Provide the [X, Y] coordinate of the cell's center where the given text is located.  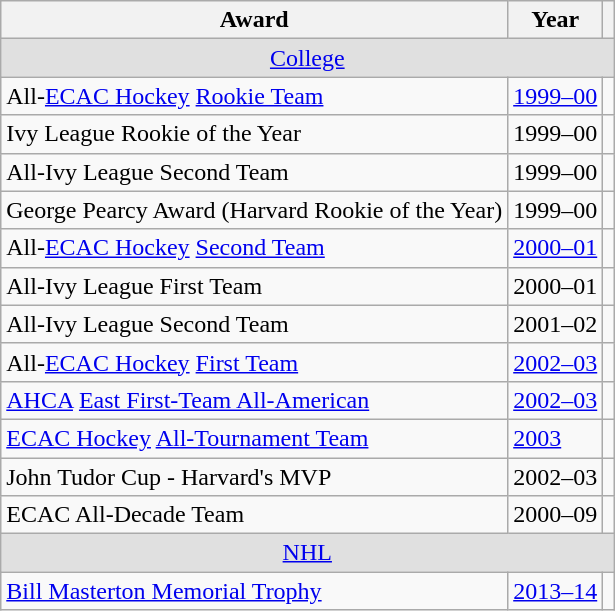
College [308, 58]
AHCA East First-Team All-American [254, 400]
Ivy League Rookie of the Year [254, 134]
2000–09 [556, 515]
John Tudor Cup - Harvard's MVP [254, 477]
George Pearcy Award (Harvard Rookie of the Year) [254, 210]
Year [556, 20]
All-ECAC Hockey Rookie Team [254, 96]
NHL [308, 553]
ECAC Hockey All-Tournament Team [254, 438]
2001–02 [556, 324]
2003 [556, 438]
Award [254, 20]
ECAC All-Decade Team [254, 515]
All-Ivy League First Team [254, 286]
2013–14 [556, 591]
Bill Masterton Memorial Trophy [254, 591]
All-ECAC Hockey Second Team [254, 248]
All-ECAC Hockey First Team [254, 362]
